Extract the (x, y) coordinate from the center of the cell holding the provided text.  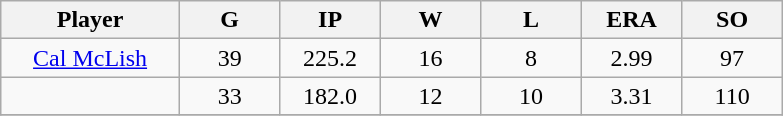
8 (531, 58)
Cal McLish (90, 58)
ERA (631, 20)
225.2 (330, 58)
33 (229, 96)
SO (732, 20)
182.0 (330, 96)
110 (732, 96)
10 (531, 96)
12 (430, 96)
16 (430, 58)
39 (229, 58)
3.31 (631, 96)
2.99 (631, 58)
G (229, 20)
97 (732, 58)
L (531, 20)
Player (90, 20)
IP (330, 20)
W (430, 20)
